Provide the (X, Y) coordinate of the cell's center where the given text is located.  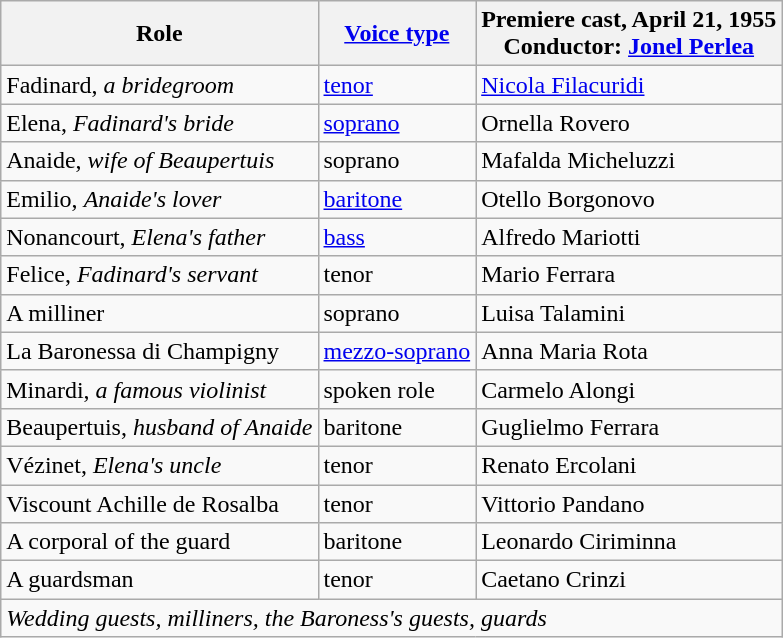
Renato Ercolani (629, 465)
mezzo-soprano (397, 351)
Role (160, 34)
Leonardo Ciriminna (629, 542)
A guardsman (160, 580)
Minardi, a famous violinist (160, 389)
Anaide, wife of Beaupertuis (160, 161)
Premiere cast, April 21, 1955Conductor: Jonel Perlea (629, 34)
La Baronessa di Champigny (160, 351)
Felice, Fadinard's servant (160, 275)
Fadinard, a bridegroom (160, 85)
Voice type (397, 34)
Emilio, Anaide's lover (160, 199)
Luisa Talamini (629, 313)
Elena, Fadinard's bride (160, 123)
Beaupertuis, husband of Anaide (160, 427)
Mafalda Micheluzzi (629, 161)
Vézinet, Elena's uncle (160, 465)
Ornella Rovero (629, 123)
A corporal of the guard (160, 542)
Wedding guests, milliners, the Baroness's guests, guards (392, 618)
Nonancourt, Elena's father (160, 237)
Caetano Crinzi (629, 580)
Otello Borgonovo (629, 199)
Nicola Filacuridi (629, 85)
A milliner (160, 313)
bass (397, 237)
spoken role (397, 389)
Guglielmo Ferrara (629, 427)
Carmelo Alongi (629, 389)
Alfredo Mariotti (629, 237)
Viscount Achille de Rosalba (160, 503)
Anna Maria Rota (629, 351)
Mario Ferrara (629, 275)
Vittorio Pandano (629, 503)
